Return the [x, y] coordinate for the center point of the cell that contains the specified text.  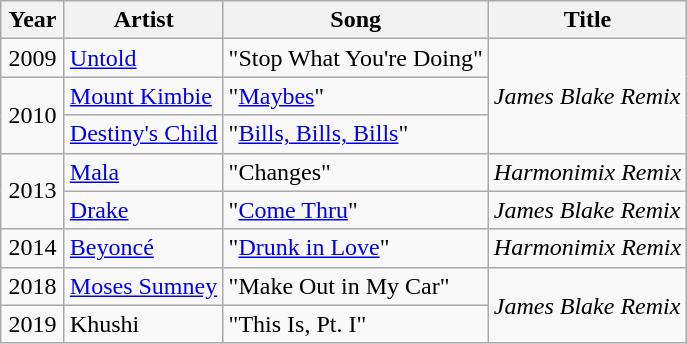
Untold [144, 58]
"Maybes" [356, 96]
2018 [33, 286]
2019 [33, 324]
Destiny's Child [144, 134]
2009 [33, 58]
"Come Thru" [356, 210]
Moses Sumney [144, 286]
Khushi [144, 324]
Title [587, 20]
Mala [144, 172]
Artist [144, 20]
Drake [144, 210]
"Drunk in Love" [356, 248]
Beyoncé [144, 248]
"Stop What You're Doing" [356, 58]
Year [33, 20]
2014 [33, 248]
2010 [33, 115]
Song [356, 20]
Mount Kimbie [144, 96]
2013 [33, 191]
"Bills, Bills, Bills" [356, 134]
"Make Out in My Car" [356, 286]
"Changes" [356, 172]
"This Is, Pt. I" [356, 324]
